Scan for the cell matching the given text and deliver its (X, Y) coordinate at center. 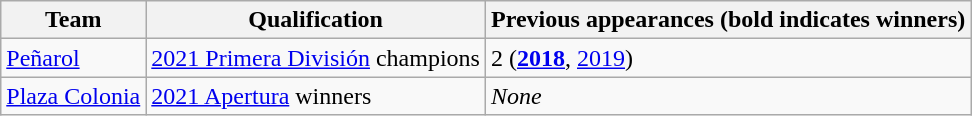
2021 Apertura winners (316, 96)
2 (2018, 2019) (728, 58)
None (728, 96)
Team (74, 20)
Peñarol (74, 58)
Plaza Colonia (74, 96)
2021 Primera División champions (316, 58)
Previous appearances (bold indicates winners) (728, 20)
Qualification (316, 20)
